Determine the [x, y] coordinate at the center of the cell enclosing the given text.  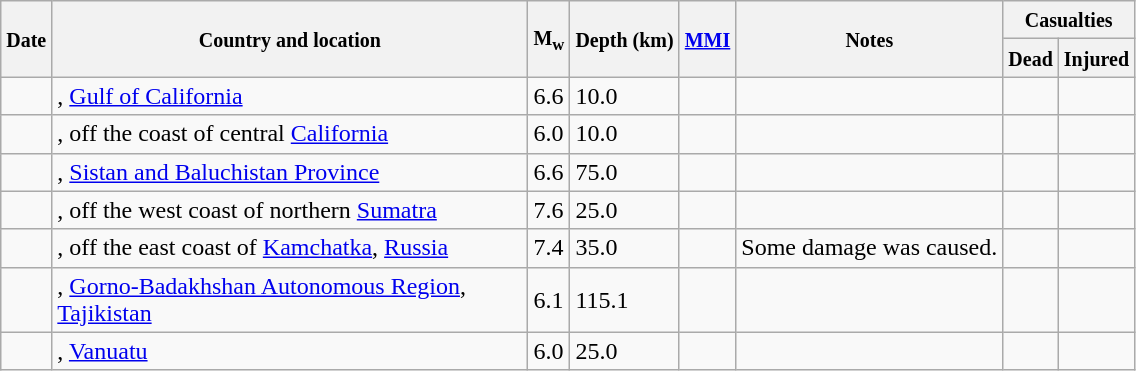
6.1 [549, 300]
, Gulf of California [290, 96]
MMI [708, 39]
Dead [1031, 58]
7.6 [549, 210]
, off the east coast of Kamchatka, Russia [290, 248]
Date [26, 39]
Mw [549, 39]
115.1 [624, 300]
Depth (km) [624, 39]
Country and location [290, 39]
, Vanuatu [290, 351]
7.4 [549, 248]
, off the coast of central California [290, 134]
Casualties [1069, 20]
75.0 [624, 172]
, off the west coast of northern Sumatra [290, 210]
Injured [1096, 58]
Some damage was caused. [870, 248]
Notes [870, 39]
, Sistan and Baluchistan Province [290, 172]
, Gorno-Badakhshan Autonomous Region, Tajikistan [290, 300]
35.0 [624, 248]
